Detect which cell encompasses the target text, then output its (X, Y) center coordinate. 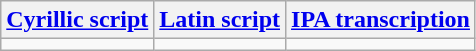
Cyrillic script (78, 20)
IPA transcription (381, 20)
Latin script (220, 20)
